For the text-containing cell, return its midpoint in [X, Y] coordinate format. 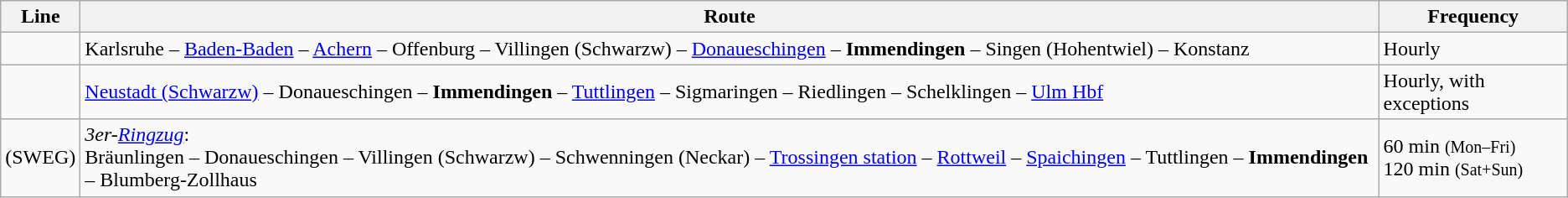
Hourly [1473, 49]
Hourly, with exceptions [1473, 92]
Neustadt (Schwarzw) – Donaueschingen – Immendingen – Tuttlingen – Sigmaringen – Riedlingen – Schelklingen – Ulm Hbf [730, 92]
Frequency [1473, 17]
Line [40, 17]
Karlsruhe – Baden-Baden – Achern – Offenburg – Villingen (Schwarzw) – Donaueschingen – Immendingen – Singen (Hohentwiel) – Konstanz [730, 49]
Route [730, 17]
(SWEG) [40, 158]
60 min (Mon–Fri)120 min (Sat+Sun) [1473, 158]
